Locate the cell with the specified text and output its [X, Y] center coordinate. 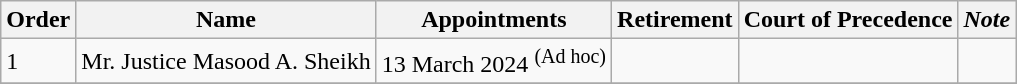
Court of Precedence [848, 20]
Note [987, 20]
13 March 2024 (Ad hoc) [494, 62]
Retirement [676, 20]
Mr. Justice Masood A. Sheikh [226, 62]
1 [38, 62]
Appointments [494, 20]
Order [38, 20]
Name [226, 20]
